Pinpoint the cell where the given text exists, returning its (X, Y) midpoint coordinate. 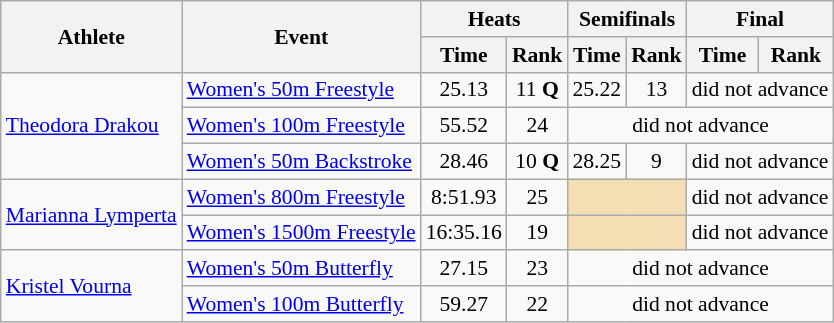
Women's 50m Butterfly (302, 269)
16:35.16 (464, 233)
19 (538, 233)
59.27 (464, 304)
Marianna Lymperta (92, 214)
25.22 (596, 90)
Women's 100m Butterfly (302, 304)
27.15 (464, 269)
Women's 1500m Freestyle (302, 233)
Athlete (92, 36)
9 (656, 162)
Kristel Vourna (92, 286)
Event (302, 36)
Final (760, 19)
Semifinals (626, 19)
Women's 100m Freestyle (302, 126)
24 (538, 126)
25.13 (464, 90)
Theodora Drakou (92, 126)
11 Q (538, 90)
55.52 (464, 126)
10 Q (538, 162)
8:51.93 (464, 197)
13 (656, 90)
25 (538, 197)
Women's 800m Freestyle (302, 197)
28.25 (596, 162)
Women's 50m Freestyle (302, 90)
22 (538, 304)
Heats (494, 19)
23 (538, 269)
Women's 50m Backstroke (302, 162)
28.46 (464, 162)
